From the cell containing the given text, extract its center point as [x, y] coordinate. 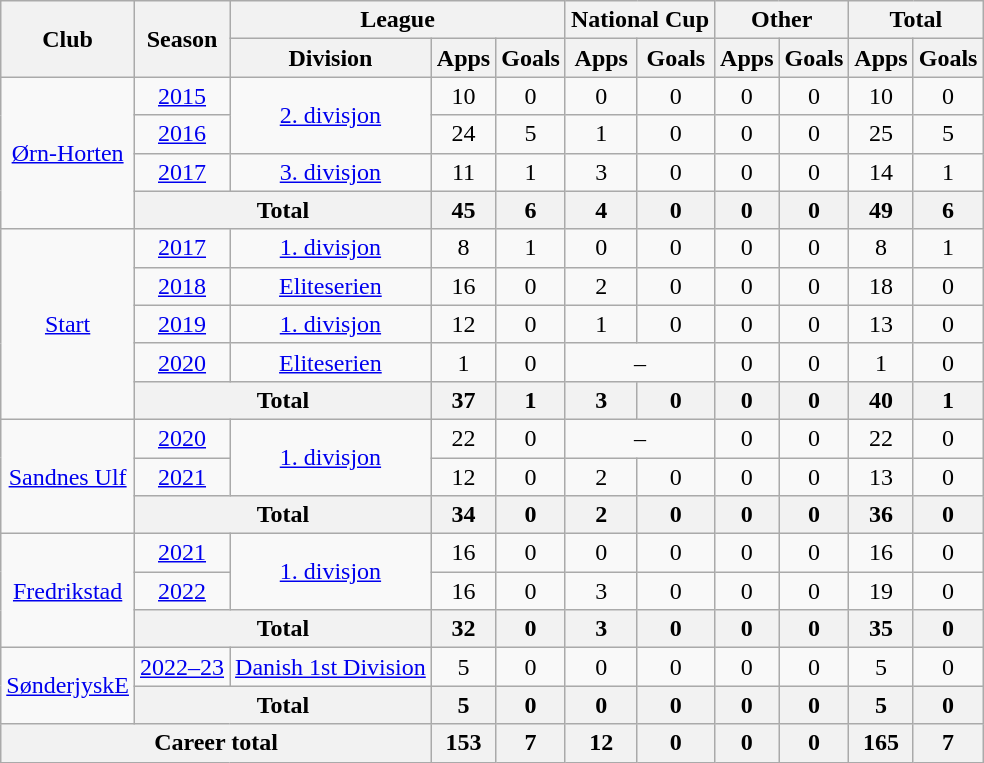
14 [881, 172]
25 [881, 134]
2016 [182, 134]
2018 [182, 286]
Season [182, 39]
Club [68, 39]
153 [463, 743]
Ørn-Horten [68, 153]
2015 [182, 96]
Career total [216, 743]
League [398, 20]
35 [881, 629]
19 [881, 591]
40 [881, 400]
34 [463, 515]
2. divisjon [331, 115]
18 [881, 286]
Start [68, 324]
49 [881, 210]
11 [463, 172]
37 [463, 400]
SønderjyskE [68, 686]
Sandnes Ulf [68, 476]
2022 [182, 591]
2022–23 [182, 667]
32 [463, 629]
36 [881, 515]
Division [331, 58]
3. divisjon [331, 172]
4 [601, 210]
24 [463, 134]
Danish 1st Division [331, 667]
Fredrikstad [68, 591]
2019 [182, 324]
165 [881, 743]
Other [782, 20]
National Cup [640, 20]
45 [463, 210]
